Capture the cell that displays the provided text and extract its [x, y] central coordinate. 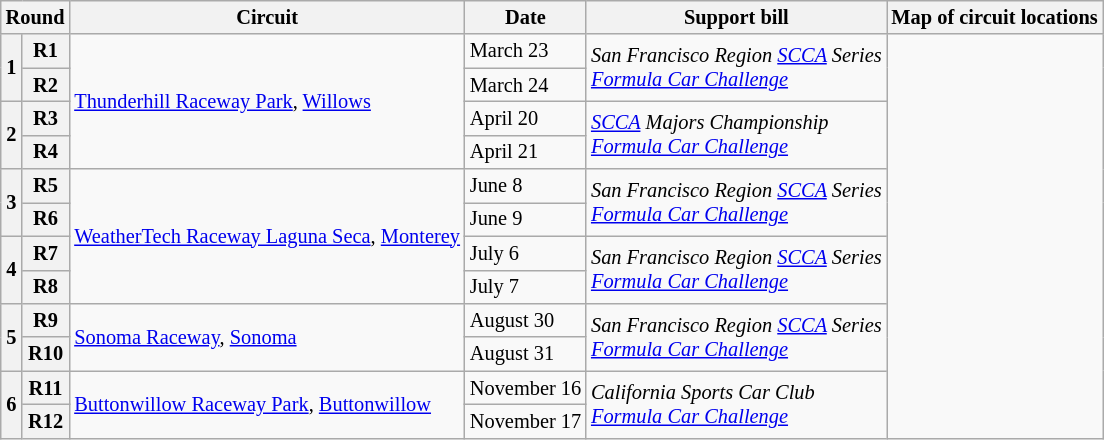
Circuit [267, 17]
3 [12, 202]
R9 [46, 320]
6 [12, 404]
R12 [46, 421]
March 23 [526, 51]
R4 [46, 152]
July 7 [526, 287]
SCCA Majors ChampionshipFormula Car Challenge [736, 134]
June 9 [526, 219]
November 17 [526, 421]
Thunderhill Raceway Park, Willows [267, 102]
4 [12, 270]
R6 [46, 219]
5 [12, 336]
November 16 [526, 388]
Sonoma Raceway, Sonoma [267, 336]
2 [12, 134]
March 24 [526, 85]
June 8 [526, 186]
Support bill [736, 17]
WeatherTech Raceway Laguna Seca, Monterey [267, 236]
April 20 [526, 118]
R1 [46, 51]
Map of circuit locations [995, 17]
R2 [46, 85]
1 [12, 68]
R10 [46, 354]
Date [526, 17]
August 30 [526, 320]
Round [36, 17]
August 31 [526, 354]
R7 [46, 253]
R8 [46, 287]
Buttonwillow Raceway Park, Buttonwillow [267, 404]
July 6 [526, 253]
R3 [46, 118]
April 21 [526, 152]
California Sports Car ClubFormula Car Challenge [736, 404]
R11 [46, 388]
R5 [46, 186]
